Return [x, y] of the center of cell containing provided text 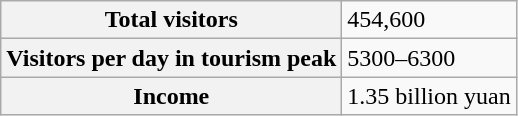
Visitors per day in tourism peak [172, 58]
1.35 billion yuan [429, 96]
454,600 [429, 20]
Total visitors [172, 20]
Income [172, 96]
5300–6300 [429, 58]
